Search for the cell housing the specified text and yield its [x, y] center coordinate. 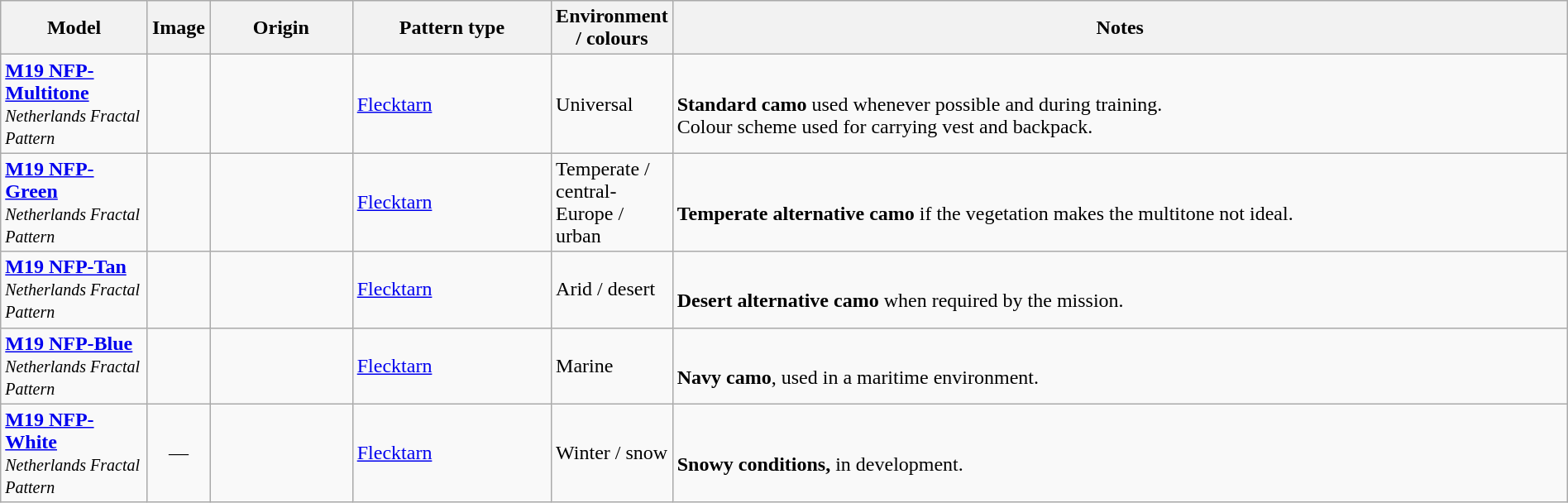
Origin [281, 28]
Notes [1120, 28]
Temperate alternative camo if the vegetation makes the multitone not ideal. [1120, 202]
Pattern type [452, 28]
M19 NFP-WhiteNetherlands Fractal Pattern [74, 453]
M19 NFP-MultitoneNetherlands Fractal Pattern [74, 104]
Snowy conditions, in development. [1120, 453]
Arid / desert [612, 290]
Environment / colours [612, 28]
M19 NFP-GreenNetherlands Fractal Pattern [74, 202]
M19 NFP-TanNetherlands Fractal Pattern [74, 290]
Standard camo used whenever possible and during training.Colour scheme used for carrying vest and backpack. [1120, 104]
Temperate / central-Europe / urban [612, 202]
Model [74, 28]
— [179, 453]
M19 NFP-BlueNetherlands Fractal Pattern [74, 366]
Winter / snow [612, 453]
Image [179, 28]
Universal [612, 104]
Navy camo, used in a maritime environment. [1120, 366]
Marine [612, 366]
Desert alternative camo when required by the mission. [1120, 290]
